Locate the cell with the specified text and output its (x, y) center coordinate. 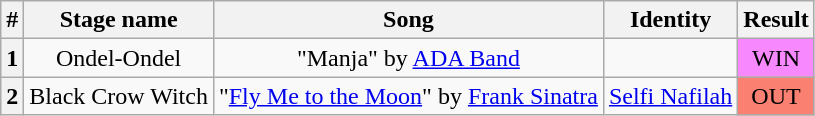
Black Crow Witch (119, 96)
OUT (776, 96)
WIN (776, 58)
"Manja" by ADA Band (408, 58)
Song (408, 20)
Identity (670, 20)
1 (12, 58)
"Fly Me to the Moon" by Frank Sinatra (408, 96)
Ondel-Ondel (119, 58)
Result (776, 20)
2 (12, 96)
Selfi Nafilah (670, 96)
Stage name (119, 20)
# (12, 20)
